Return (X, Y) of the center of cell containing provided text 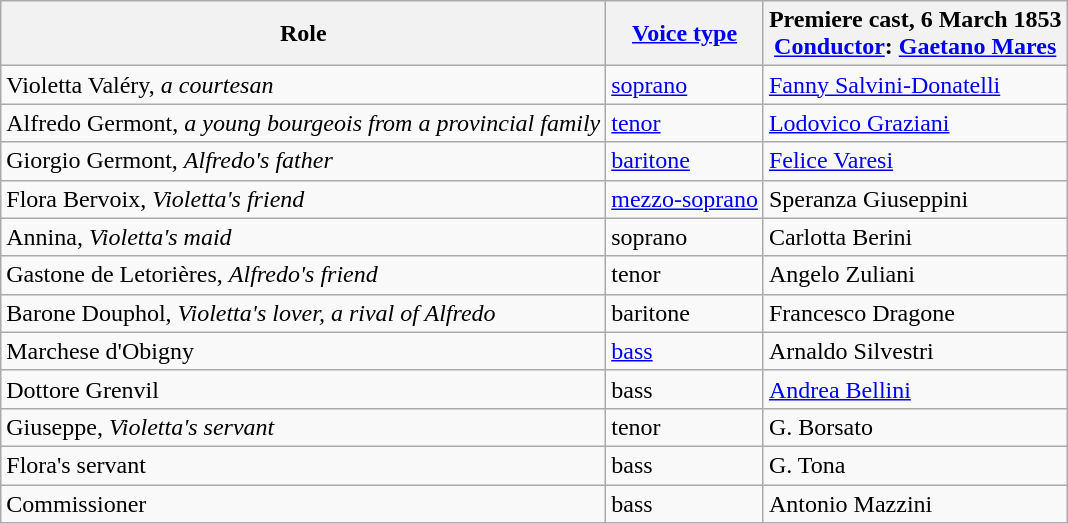
Violetta Valéry, a courtesan (304, 85)
mezzo-soprano (685, 199)
Gastone de Letorières, Alfredo's friend (304, 275)
Lodovico Graziani (915, 123)
Role (304, 34)
Marchese d'Obigny (304, 351)
Dottore Grenvil (304, 389)
Flora's servant (304, 465)
Speranza Giuseppini (915, 199)
Felice Varesi (915, 161)
Arnaldo Silvestri (915, 351)
Premiere cast, 6 March 1853Conductor: Gaetano Mares (915, 34)
Giorgio Germont, Alfredo's father (304, 161)
Alfredo Germont, a young bourgeois from a provincial family (304, 123)
Annina, Violetta's maid (304, 237)
Antonio Mazzini (915, 503)
Giuseppe, Violetta's servant (304, 427)
Carlotta Berini (915, 237)
Andrea Bellini (915, 389)
Commissioner (304, 503)
Fanny Salvini-Donatelli (915, 85)
G. Borsato (915, 427)
G. Tona (915, 465)
Voice type (685, 34)
Angelo Zuliani (915, 275)
Barone Douphol, Violetta's lover, a rival of Alfredo (304, 313)
Flora Bervoix, Violetta's friend (304, 199)
Francesco Dragone (915, 313)
